Capture the cell that displays the provided text and extract its [x, y] central coordinate. 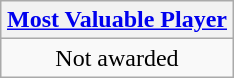
Not awarded [116, 58]
Most Valuable Player [116, 20]
